Extract the (X, Y) coordinate from the center of the cell holding the provided text.  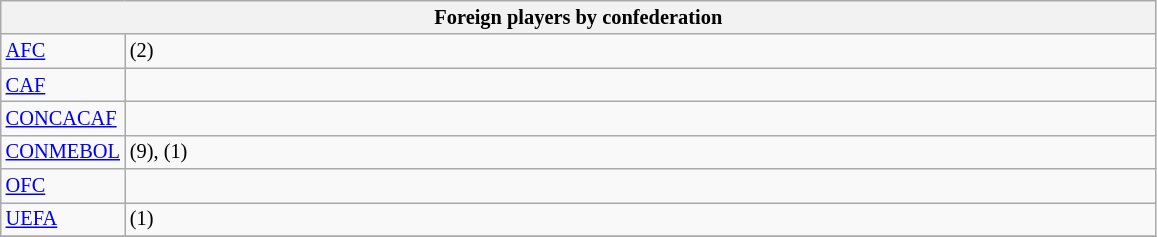
(1) (640, 219)
OFC (63, 186)
AFC (63, 51)
UEFA (63, 219)
(9), (1) (640, 152)
(2) (640, 51)
CONCACAF (63, 118)
CONMEBOL (63, 152)
CAF (63, 85)
Foreign players by confederation (578, 17)
